Pinpoint the cell where the given text exists, returning its (X, Y) midpoint coordinate. 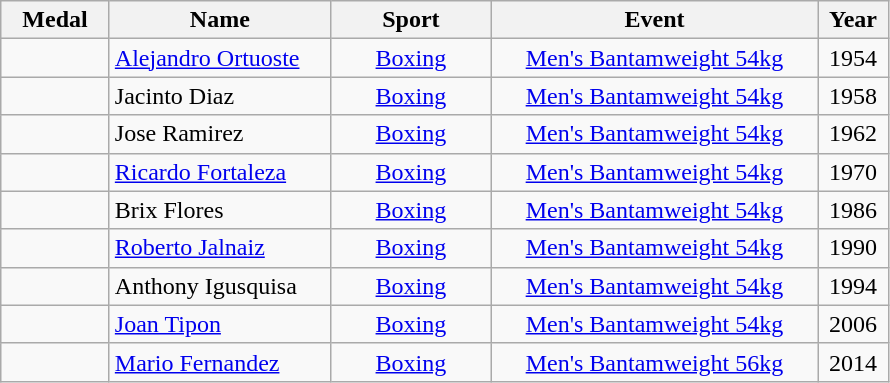
2014 (854, 362)
Mario Fernandez (220, 362)
2006 (854, 324)
Jacinto Diaz (220, 96)
Year (854, 20)
Anthony Igusquisa (220, 286)
Sport (410, 20)
Alejandro Ortuoste (220, 58)
Roberto Jalnaiz (220, 248)
Brix Flores (220, 210)
Joan Tipon (220, 324)
1990 (854, 248)
Medal (56, 20)
Jose Ramirez (220, 134)
Event (654, 20)
Men's Bantamweight 56kg (654, 362)
1970 (854, 172)
1958 (854, 96)
Name (220, 20)
1994 (854, 286)
1962 (854, 134)
1954 (854, 58)
1986 (854, 210)
Ricardo Fortaleza (220, 172)
